Determine the (x, y) coordinate at the center of the cell enclosing the given text.  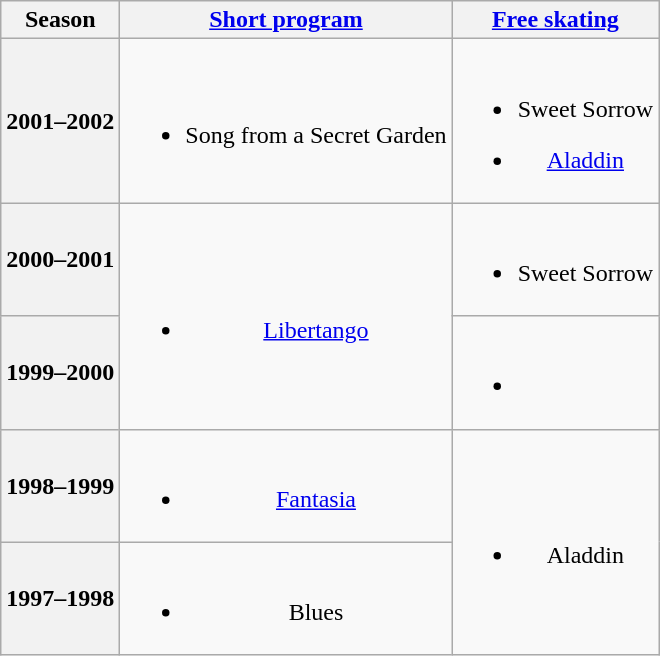
2001–2002 (60, 121)
Sweet Sorrow Aladdin (555, 121)
Blues (286, 598)
Song from a Secret Garden (286, 121)
1997–1998 (60, 598)
Free skating (555, 20)
Sweet Sorrow (555, 260)
1999–2000 (60, 372)
Libertango (286, 316)
Fantasia (286, 486)
1998–1999 (60, 486)
Aladdin (555, 542)
Season (60, 20)
2000–2001 (60, 260)
Short program (286, 20)
